Capture the cell that displays the provided text and extract its [x, y] central coordinate. 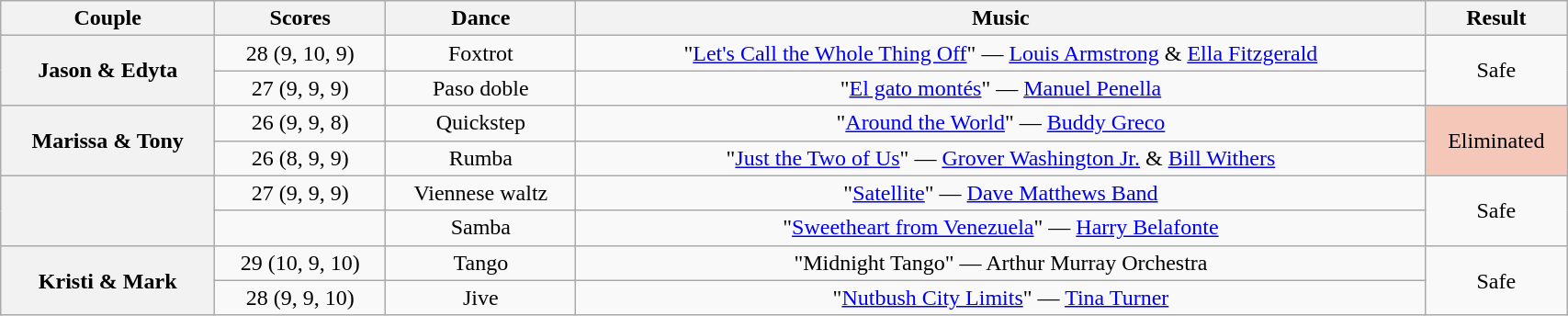
Tango [481, 263]
Foxtrot [481, 53]
Viennese waltz [481, 193]
"El gato montés" — Manuel Penella [1001, 88]
"Let's Call the Whole Thing Off" — Louis Armstrong & Ella Fitzgerald [1001, 53]
29 (10, 9, 10) [300, 263]
Paso doble [481, 88]
Rumba [481, 158]
"Nutbush City Limits" — Tina Turner [1001, 298]
"Around the World" — Buddy Greco [1001, 123]
"Just the Two of Us" — Grover Washington Jr. & Bill Withers [1001, 158]
Jive [481, 298]
Eliminated [1496, 141]
Marissa & Tony [108, 141]
Dance [481, 18]
Samba [481, 228]
Scores [300, 18]
Jason & Edyta [108, 71]
28 (9, 10, 9) [300, 53]
"Satellite" — Dave Matthews Band [1001, 193]
Kristi & Mark [108, 280]
Couple [108, 18]
"Midnight Tango" — Arthur Murray Orchestra [1001, 263]
26 (9, 9, 8) [300, 123]
26 (8, 9, 9) [300, 158]
Result [1496, 18]
Music [1001, 18]
28 (9, 9, 10) [300, 298]
"Sweetheart from Venezuela" — Harry Belafonte [1001, 228]
Quickstep [481, 123]
